Return the (x, y) coordinate for the center point of the cell that contains the specified text.  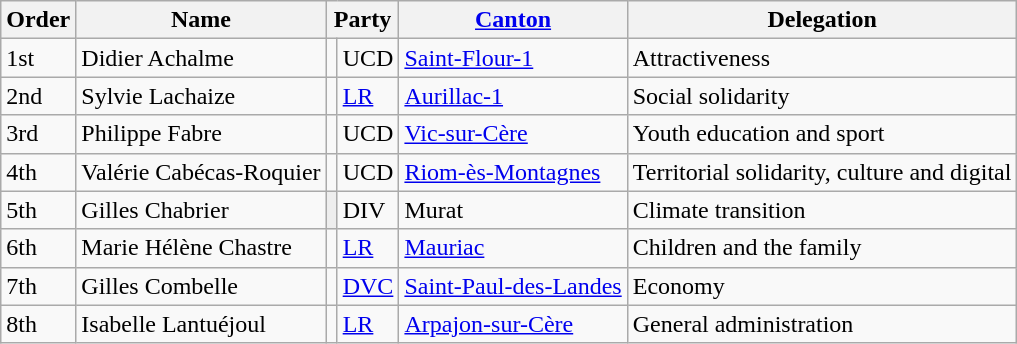
Climate transition (822, 210)
Social solidarity (822, 96)
Canton (513, 20)
Saint-Flour-1 (513, 58)
Order (38, 20)
Delegation (822, 20)
2nd (38, 96)
1st (38, 58)
DVC (368, 286)
Gilles Chabrier (201, 210)
8th (38, 324)
7th (38, 286)
Marie Hélène Chastre (201, 248)
4th (38, 172)
General administration (822, 324)
6th (38, 248)
Gilles Combelle (201, 286)
5th (38, 210)
Saint-Paul-des-Landes (513, 286)
Philippe Fabre (201, 134)
DIV (368, 210)
Isabelle Lantuéjoul (201, 324)
Riom-ès-Montagnes (513, 172)
Economy (822, 286)
Party (362, 20)
Name (201, 20)
Murat (513, 210)
Mauriac (513, 248)
3rd (38, 134)
Territorial solidarity, culture and digital (822, 172)
Youth education and sport (822, 134)
Sylvie Lachaize (201, 96)
Valérie Cabécas-Roquier (201, 172)
Arpajon-sur-Cère (513, 324)
Children and the family (822, 248)
Attractiveness (822, 58)
Didier Achalme (201, 58)
Aurillac-1 (513, 96)
Vic-sur-Cère (513, 134)
